Extract the (x, y) coordinate from the center of the cell holding the provided text.  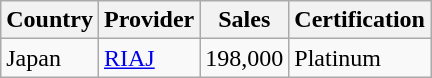
Provider (148, 20)
Certification (360, 20)
198,000 (244, 58)
Platinum (360, 58)
Japan (50, 58)
Sales (244, 20)
RIAJ (148, 58)
Country (50, 20)
